Extract the [x, y] coordinate from the center of the cell holding the provided text.  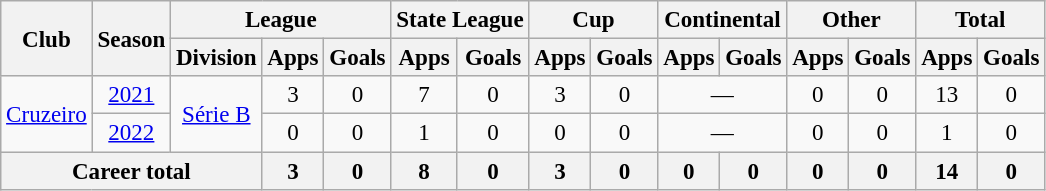
State League [460, 20]
Cruzeiro [46, 114]
7 [424, 95]
2022 [132, 133]
Cup [594, 20]
League [281, 20]
Season [132, 38]
Série B [216, 114]
Continental [722, 20]
Other [852, 20]
Total [980, 20]
14 [947, 171]
Career total [132, 171]
Division [216, 58]
8 [424, 171]
Club [46, 38]
2021 [132, 95]
13 [947, 95]
